Return the [x, y] coordinate for the center point of the cell that contains the specified text.  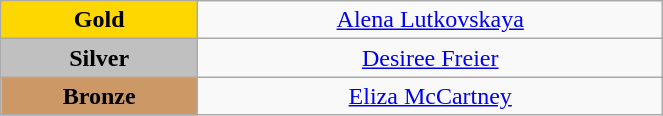
Eliza McCartney [430, 96]
Bronze [100, 96]
Silver [100, 58]
Desiree Freier [430, 58]
Alena Lutkovskaya [430, 20]
Gold [100, 20]
